Provide the [x, y] coordinate of the cell's center where the given text is located.  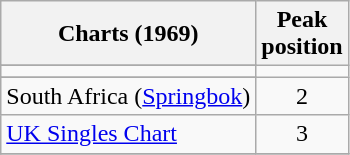
Charts (1969) [128, 34]
3 [302, 134]
2 [302, 96]
Peakposition [302, 34]
South Africa (Springbok) [128, 96]
UK Singles Chart [128, 134]
